Provide the (x, y) coordinate of the cell's center where the given text is located.  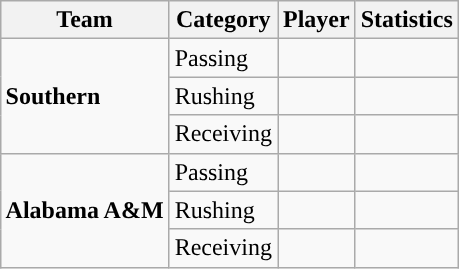
Category (223, 20)
Statistics (406, 20)
Team (84, 20)
Southern (84, 96)
Alabama A&M (84, 210)
Player (317, 20)
